Pinpoint the cell where the given text exists, returning its [X, Y] midpoint coordinate. 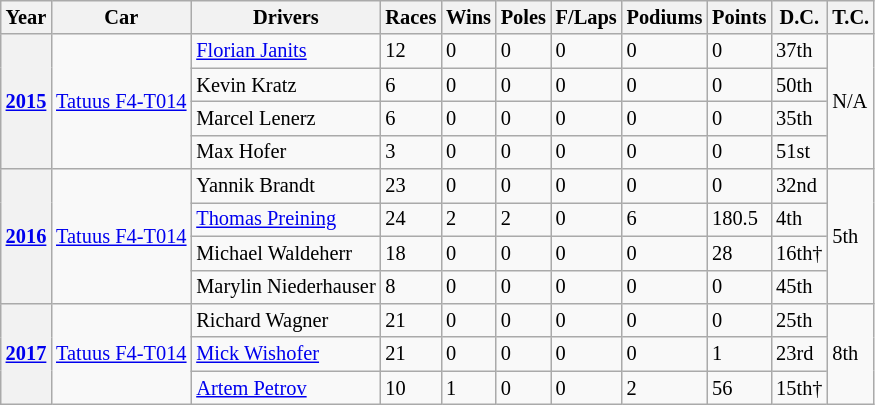
8th [850, 354]
Richard Wagner [286, 320]
Wins [468, 17]
Drivers [286, 17]
Races [412, 17]
35th [799, 118]
2016 [26, 236]
Car [121, 17]
24 [412, 219]
Year [26, 17]
4th [799, 219]
Marcel Lenerz [286, 118]
Artem Petrov [286, 388]
2015 [26, 102]
5th [850, 236]
Florian Janits [286, 51]
T.C. [850, 17]
Mick Wishofer [286, 354]
3 [412, 152]
Thomas Preining [286, 219]
15th† [799, 388]
10 [412, 388]
180.5 [739, 219]
Michael Waldeherr [286, 253]
23 [412, 186]
Max Hofer [286, 152]
56 [739, 388]
N/A [850, 102]
F/Laps [586, 17]
2017 [26, 354]
12 [412, 51]
25th [799, 320]
16th† [799, 253]
32nd [799, 186]
Marylin Niederhauser [286, 287]
Podiums [665, 17]
50th [799, 85]
Yannik Brandt [286, 186]
28 [739, 253]
45th [799, 287]
Kevin Kratz [286, 85]
23rd [799, 354]
Poles [524, 17]
Points [739, 17]
37th [799, 51]
D.C. [799, 17]
8 [412, 287]
18 [412, 253]
51st [799, 152]
